For the text-containing cell, return its midpoint in (x, y) coordinate format. 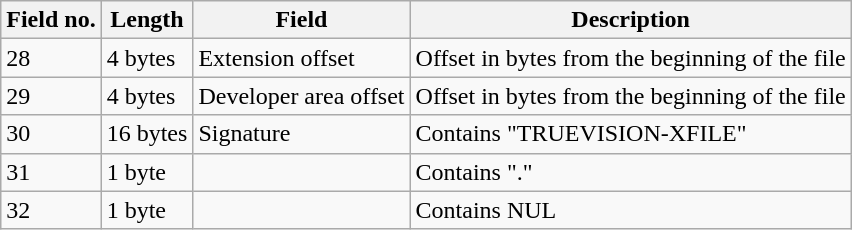
Field (302, 20)
Extension offset (302, 58)
Contains "TRUEVISION-XFILE" (630, 134)
Description (630, 20)
28 (51, 58)
31 (51, 172)
Developer area offset (302, 96)
16 bytes (147, 134)
29 (51, 96)
Length (147, 20)
Contains NUL (630, 210)
32 (51, 210)
Signature (302, 134)
30 (51, 134)
Contains "." (630, 172)
Field no. (51, 20)
